Determine the [X, Y] coordinate at the center of the cell enclosing the given text.  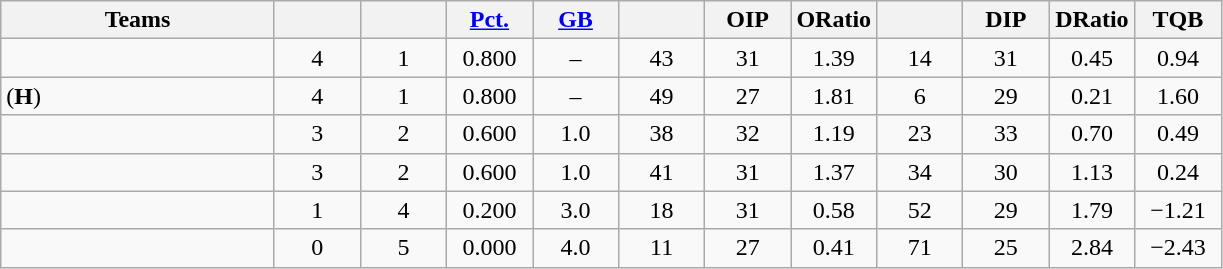
4.0 [575, 248]
0.24 [1178, 172]
1.13 [1092, 172]
25 [1006, 248]
32 [748, 134]
0.200 [489, 210]
(H) [138, 96]
1.19 [834, 134]
11 [662, 248]
23 [920, 134]
0 [317, 248]
71 [920, 248]
2.84 [1092, 248]
0.49 [1178, 134]
1.81 [834, 96]
0.70 [1092, 134]
41 [662, 172]
TQB [1178, 20]
Pct. [489, 20]
1.79 [1092, 210]
1.60 [1178, 96]
0.58 [834, 210]
52 [920, 210]
5 [403, 248]
DIP [1006, 20]
OIP [748, 20]
34 [920, 172]
43 [662, 58]
0.000 [489, 248]
18 [662, 210]
0.45 [1092, 58]
49 [662, 96]
DRatio [1092, 20]
33 [1006, 134]
0.21 [1092, 96]
1.39 [834, 58]
ORatio [834, 20]
38 [662, 134]
0.41 [834, 248]
−2.43 [1178, 248]
30 [1006, 172]
Teams [138, 20]
GB [575, 20]
6 [920, 96]
1.37 [834, 172]
0.94 [1178, 58]
−1.21 [1178, 210]
14 [920, 58]
3.0 [575, 210]
